Find where the given text appears and provide that cell's center as (X, Y) coordinate. 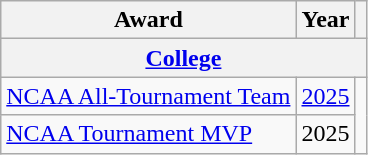
NCAA All-Tournament Team (148, 96)
Award (148, 20)
College (184, 58)
NCAA Tournament MVP (148, 134)
Year (326, 20)
